Determine the (x, y) coordinate at the center of the cell enclosing the given text.  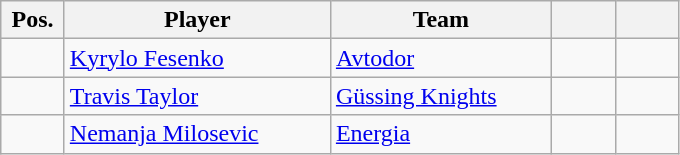
Team (440, 20)
Kyrylo Fesenko (197, 58)
Güssing Knights (440, 96)
Energia (440, 134)
Nemanja Milosevic (197, 134)
Player (197, 20)
Avtodor (440, 58)
Travis Taylor (197, 96)
Pos. (33, 20)
